Output the (x, y) coordinate of the center of the cell containing the given text.  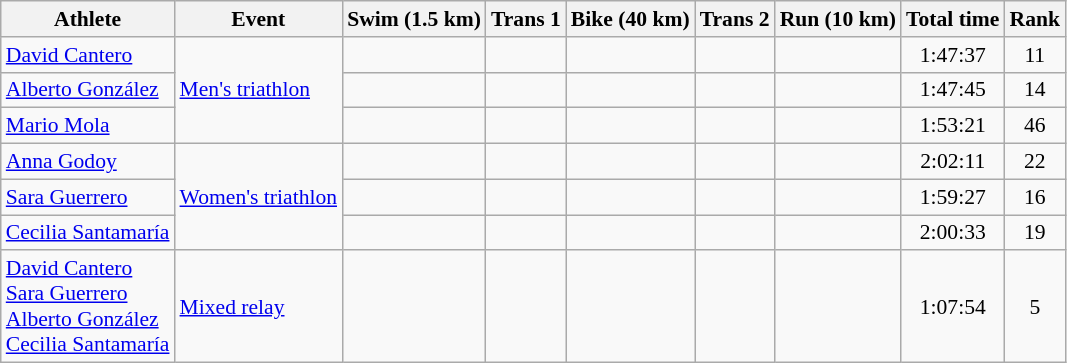
Rank (1036, 19)
Swim (1.5 km) (414, 19)
2:00:33 (952, 233)
Anna Godoy (88, 162)
Mixed relay (259, 307)
Men's triathlon (259, 90)
Athlete (88, 19)
David CanteroSara GuerreroAlberto GonzálezCecilia Santamaría (88, 307)
Cecilia Santamaría (88, 233)
Total time (952, 19)
Trans 1 (526, 19)
11 (1036, 55)
1:59:27 (952, 197)
Run (10 km) (838, 19)
46 (1036, 126)
22 (1036, 162)
David Cantero (88, 55)
14 (1036, 90)
19 (1036, 233)
Alberto González (88, 90)
Bike (40 km) (630, 19)
Mario Mola (88, 126)
16 (1036, 197)
Women's triathlon (259, 198)
Trans 2 (735, 19)
5 (1036, 307)
Sara Guerrero (88, 197)
Event (259, 19)
1:53:21 (952, 126)
1:47:45 (952, 90)
1:47:37 (952, 55)
2:02:11 (952, 162)
1:07:54 (952, 307)
